Provide the [x, y] coordinate of the cell's center where the given text is located.  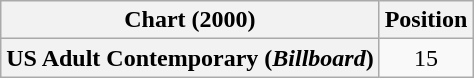
Position [426, 20]
15 [426, 58]
Chart (2000) [190, 20]
US Adult Contemporary (Billboard) [190, 58]
